Return the [X, Y] coordinate for the center point of the cell that contains the specified text.  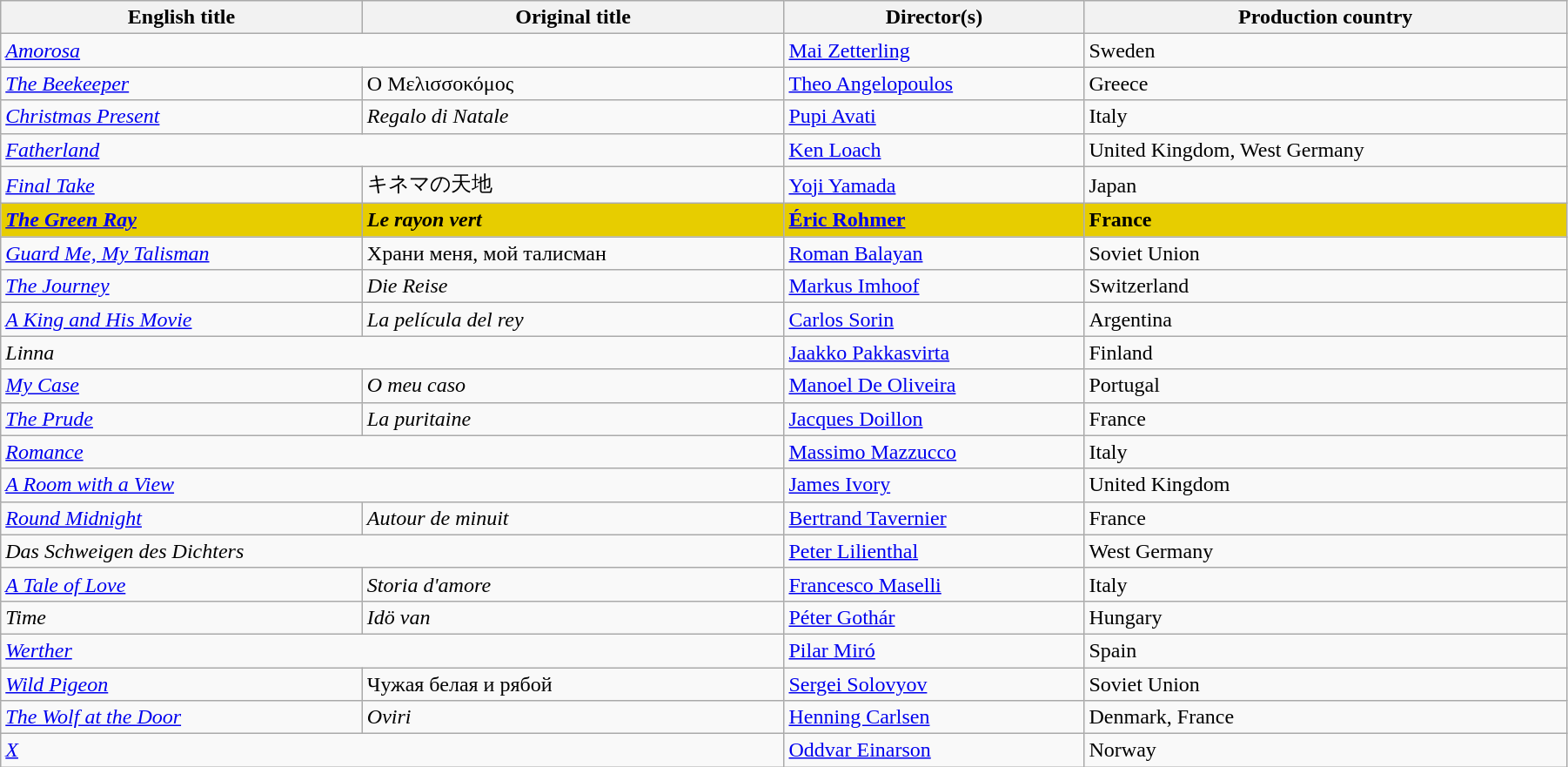
Bertrand Tavernier [935, 518]
Éric Rohmer [935, 220]
Amorosa [392, 50]
Jacques Doillon [935, 419]
English title [182, 17]
La película del rey [573, 320]
Denmark, France [1325, 717]
Чужая белая и рябой [573, 683]
Markus Imhoof [935, 286]
United Kingdom [1325, 485]
Pilar Miró [935, 650]
Werther [392, 650]
Ken Loach [935, 150]
The Beekeeper [182, 84]
Production country [1325, 17]
Idö van [573, 617]
James Ivory [935, 485]
Wild Pigeon [182, 683]
Храни меня, мой талисман [573, 253]
Sergei Solovyov [935, 683]
Japan [1325, 185]
Oviri [573, 717]
Ο Μελισσοκόμος [573, 84]
X [392, 750]
Linna [392, 353]
Guard Me, My Talisman [182, 253]
Péter Gothár [935, 617]
Final Take [182, 185]
Time [182, 617]
Director(s) [935, 17]
The Prude [182, 419]
Henning Carlsen [935, 717]
Fatherland [392, 150]
Original title [573, 17]
Christmas Present [182, 117]
Pupi Avati [935, 117]
Norway [1325, 750]
The Journey [182, 286]
Hungary [1325, 617]
Romance [392, 452]
The Wolf at the Door [182, 717]
A King and His Movie [182, 320]
Roman Balayan [935, 253]
Manoel De Oliveira [935, 386]
Das Schweigen des Dichters [392, 551]
Sweden [1325, 50]
Autour de minuit [573, 518]
Massimo Mazzucco [935, 452]
Peter Lilienthal [935, 551]
O meu caso [573, 386]
Spain [1325, 650]
Die Reise [573, 286]
The Green Ray [182, 220]
Theo Angelopoulos [935, 84]
My Case [182, 386]
Switzerland [1325, 286]
Round Midnight [182, 518]
Finland [1325, 353]
Yoji Yamada [935, 185]
Jaakko Pakkasvirta [935, 353]
Mai Zetterling [935, 50]
キネマの天地 [573, 185]
Regalo di Natale [573, 117]
Le rayon vert [573, 220]
United Kingdom, West Germany [1325, 150]
Carlos Sorin [935, 320]
La puritaine [573, 419]
Argentina [1325, 320]
Greece [1325, 84]
Oddvar Einarson [935, 750]
A Tale of Love [182, 584]
Storia d'amore [573, 584]
A Room with a View [392, 485]
West Germany [1325, 551]
Francesco Maselli [935, 584]
Portugal [1325, 386]
